Extract the [X, Y] coordinate from the center of the cell holding the provided text.  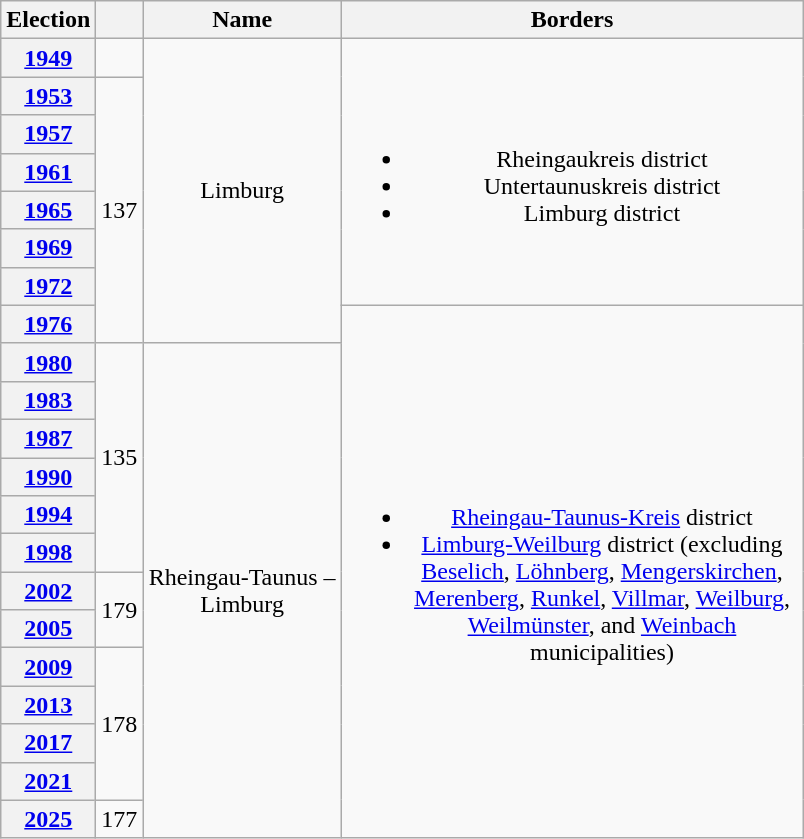
1957 [48, 134]
1965 [48, 210]
2002 [48, 591]
Rheingaukreis districtUntertaunuskreis districtLimburg district [572, 172]
137 [120, 210]
1987 [48, 438]
1949 [48, 58]
1961 [48, 172]
Name [242, 20]
1953 [48, 96]
1998 [48, 553]
1980 [48, 362]
2025 [48, 819]
Limburg [242, 191]
1976 [48, 324]
1990 [48, 477]
2005 [48, 629]
2021 [48, 781]
1969 [48, 248]
178 [120, 724]
2013 [48, 705]
135 [120, 457]
177 [120, 819]
Rheingau-Taunus – Limburg [242, 590]
1983 [48, 400]
179 [120, 610]
Borders [572, 20]
1972 [48, 286]
2009 [48, 667]
Election [48, 20]
1994 [48, 515]
2017 [48, 743]
